Pinpoint the cell where the given text exists, returning its (x, y) midpoint coordinate. 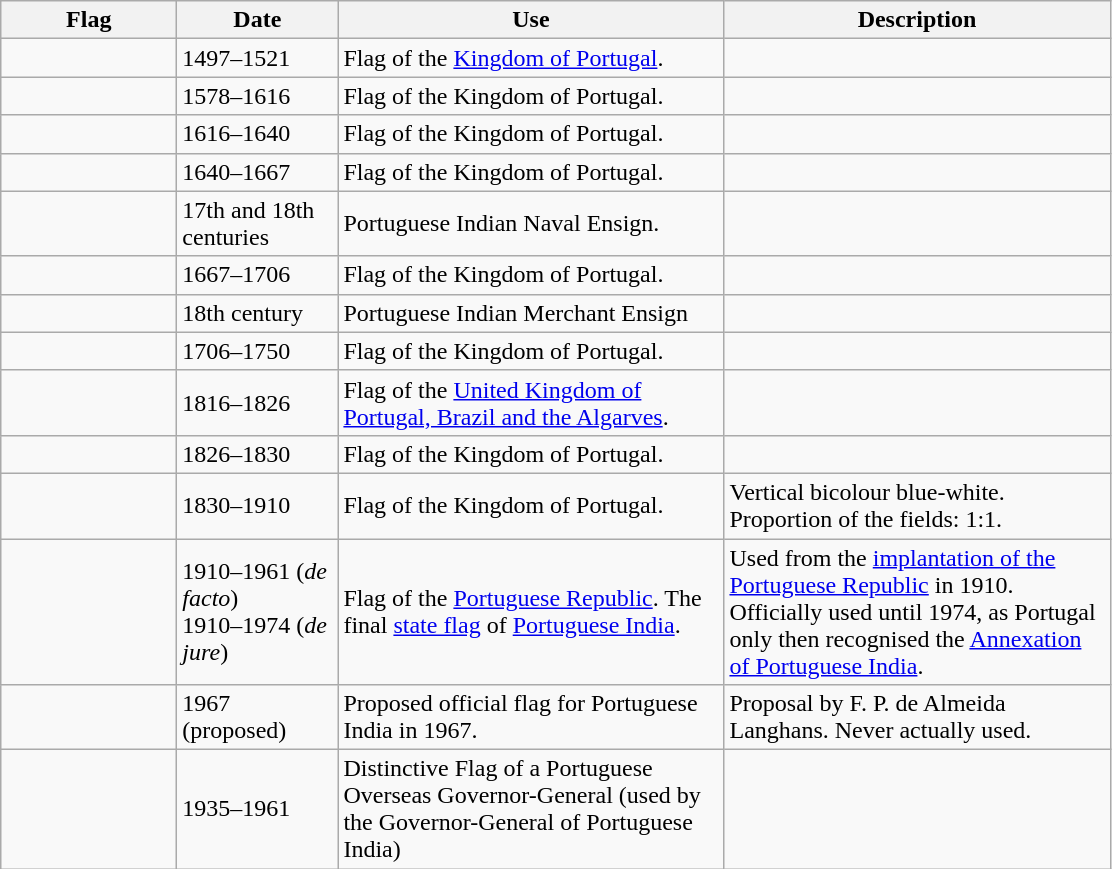
1578–1616 (258, 96)
1826–1830 (258, 454)
1910–1961 (de facto) 1910–1974 (de jure) (258, 611)
1640–1667 (258, 172)
Flag (89, 20)
Flag of the Portuguese Republic. The final state flag of Portuguese India. (531, 611)
Date (258, 20)
17th and 18th centuries (258, 224)
18th century (258, 313)
1967 (proposed) (258, 718)
Description (917, 20)
1706–1750 (258, 351)
Proposal by F. P. de Almeida Langhans. Never actually used. (917, 718)
Vertical bicolour blue-white. Proportion of the fields: 1:1. (917, 506)
1667–1706 (258, 275)
Distinctive Flag of a Portuguese Overseas Governor-General (used by the Governor-General of Portuguese India) (531, 810)
Flag of the United Kingdom of Portugal, Brazil and the Algarves. (531, 402)
Portuguese Indian Naval Ensign. (531, 224)
Use (531, 20)
1830–1910 (258, 506)
1616–1640 (258, 134)
1816–1826 (258, 402)
Proposed official flag for Portuguese India in 1967. (531, 718)
1497–1521 (258, 58)
1935–1961 (258, 810)
Portuguese Indian Merchant Ensign (531, 313)
